Output the (x, y) coordinate of the center of the cell containing the given text.  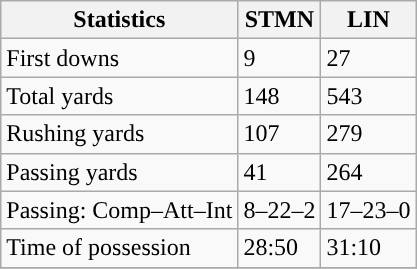
148 (280, 96)
First downs (120, 58)
31:10 (368, 248)
Rushing yards (120, 134)
28:50 (280, 248)
264 (368, 172)
27 (368, 58)
9 (280, 58)
279 (368, 134)
Time of possession (120, 248)
STMN (280, 20)
LIN (368, 20)
Passing: Comp–Att–Int (120, 210)
543 (368, 96)
17–23–0 (368, 210)
Passing yards (120, 172)
41 (280, 172)
8–22–2 (280, 210)
Statistics (120, 20)
Total yards (120, 96)
107 (280, 134)
